Capture the cell that displays the provided text and extract its (x, y) central coordinate. 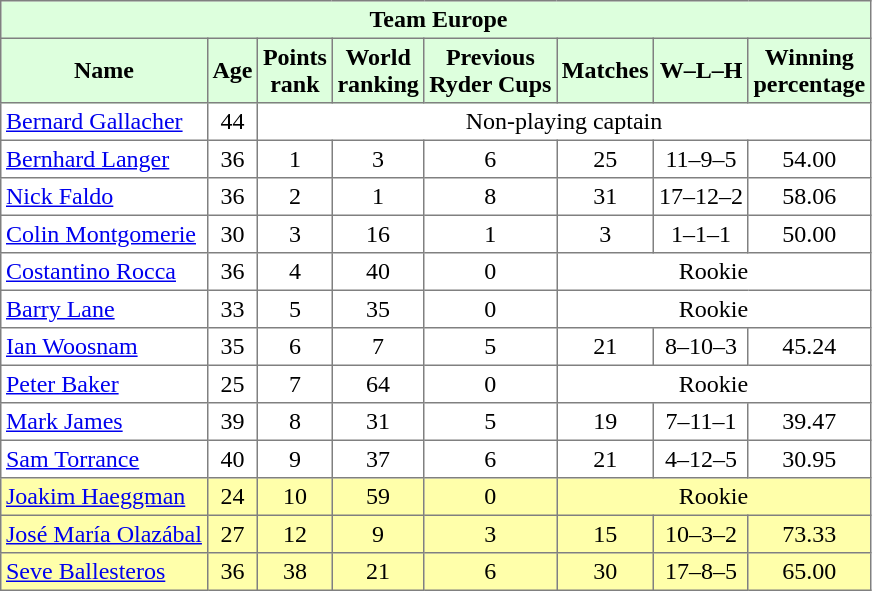
Joakim Haeggman (104, 497)
José María Olazábal (104, 534)
Non-playing captain (564, 122)
Sam Torrance (104, 459)
15 (606, 534)
73.33 (809, 534)
4 (296, 272)
Team Europe (436, 20)
33 (232, 309)
Worldranking (378, 70)
12 (296, 534)
30.95 (809, 459)
Matches (606, 70)
16 (378, 234)
37 (378, 459)
54.00 (809, 159)
Age (232, 70)
Peter Baker (104, 384)
Winningpercentage (809, 70)
11–9–5 (701, 159)
59 (378, 497)
4–12–5 (701, 459)
2 (296, 197)
Mark James (104, 422)
PreviousRyder Cups (490, 70)
1–1–1 (701, 234)
Name (104, 70)
7–11–1 (701, 422)
Barry Lane (104, 309)
8–10–3 (701, 347)
39.47 (809, 422)
Pointsrank (296, 70)
38 (296, 572)
10–3–2 (701, 534)
Bernard Gallacher (104, 122)
10 (296, 497)
W–L–H (701, 70)
44 (232, 122)
50.00 (809, 234)
27 (232, 534)
Bernhard Langer (104, 159)
Nick Faldo (104, 197)
17–12–2 (701, 197)
45.24 (809, 347)
65.00 (809, 572)
58.06 (809, 197)
19 (606, 422)
39 (232, 422)
Ian Woosnam (104, 347)
Costantino Rocca (104, 272)
17–8–5 (701, 572)
24 (232, 497)
64 (378, 384)
Colin Montgomerie (104, 234)
Seve Ballesteros (104, 572)
